For the text-containing cell, return its midpoint in [x, y] coordinate format. 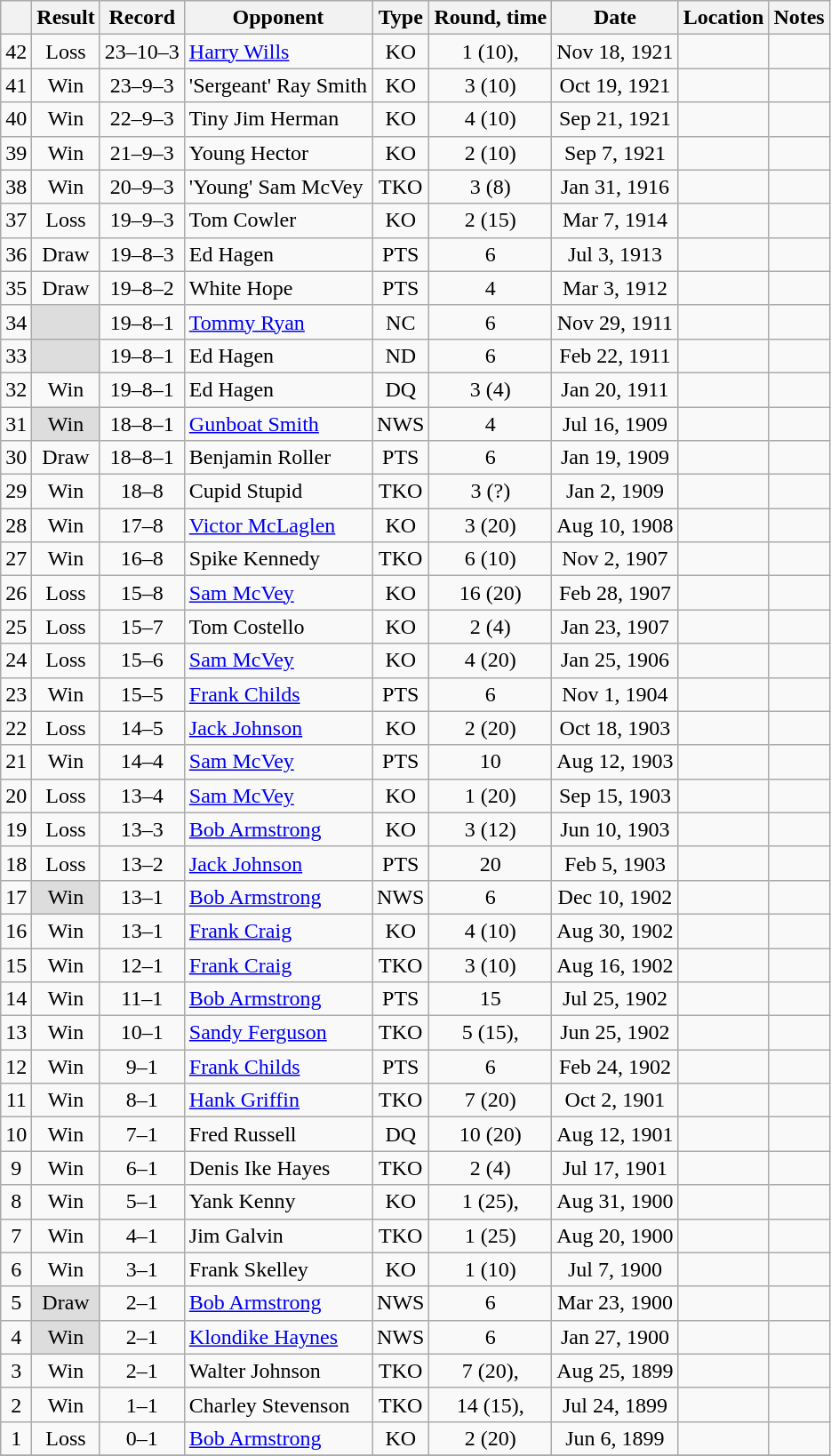
Sep 7, 1921 [615, 153]
19–9–3 [142, 220]
White Hope [277, 288]
Nov 1, 1904 [615, 694]
Jan 25, 1906 [615, 660]
9 [16, 1168]
Benjamin Roller [277, 458]
5–1 [142, 1202]
Charley Stevenson [277, 1404]
Dec 10, 1902 [615, 897]
19 [16, 829]
Jul 7, 1900 [615, 1269]
Oct 19, 1921 [615, 85]
Notes [799, 18]
Yank Kenny [277, 1202]
19–8–2 [142, 288]
4–1 [142, 1236]
25 [16, 627]
6 (10) [491, 559]
Aug 12, 1901 [615, 1134]
1 (25), [491, 1202]
34 [16, 322]
Aug 12, 1903 [615, 762]
Nov 2, 1907 [615, 559]
Aug 31, 1900 [615, 1202]
3 (4) [491, 389]
Denis Ike Hayes [277, 1168]
Result [66, 18]
24 [16, 660]
Jan 23, 1907 [615, 627]
Feb 5, 1903 [615, 863]
9–1 [142, 1067]
21–9–3 [142, 153]
28 [16, 525]
42 [16, 52]
4 (20) [491, 660]
Sandy Ferguson [277, 1033]
Tom Cowler [277, 220]
Aug 25, 1899 [615, 1371]
Fred Russell [277, 1134]
Jul 17, 1901 [615, 1168]
1 (10) [491, 1269]
15–5 [142, 694]
Opponent [277, 18]
26 [16, 593]
Feb 24, 1902 [615, 1067]
3 (20) [491, 525]
14 [16, 999]
Feb 22, 1911 [615, 356]
41 [16, 85]
15–8 [142, 593]
5 [16, 1303]
Victor McLaglen [277, 525]
3 (?) [491, 492]
13–2 [142, 863]
Sep 21, 1921 [615, 119]
Jan 20, 1911 [615, 389]
2 [16, 1404]
11–1 [142, 999]
1–1 [142, 1404]
15–6 [142, 660]
12–1 [142, 964]
Oct 18, 1903 [615, 728]
23–10–3 [142, 52]
8 [16, 1202]
Gunboat Smith [277, 424]
11 [16, 1100]
Aug 20, 1900 [615, 1236]
16 [16, 931]
31 [16, 424]
Aug 10, 1908 [615, 525]
Mar 7, 1914 [615, 220]
Aug 30, 1902 [615, 931]
10 (20) [491, 1134]
27 [16, 559]
3 (12) [491, 829]
Cupid Stupid [277, 492]
14–5 [142, 728]
Young Hector [277, 153]
16–8 [142, 559]
7–1 [142, 1134]
2 (15) [491, 220]
1 [16, 1438]
Hank Griffin [277, 1100]
Jan 31, 1916 [615, 187]
18–8 [142, 492]
13–3 [142, 829]
29 [16, 492]
Frank Skelley [277, 1269]
20–9–3 [142, 187]
15–7 [142, 627]
Jun 25, 1902 [615, 1033]
18 [16, 863]
Tom Costello [277, 627]
23 [16, 694]
13–4 [142, 796]
NC [401, 322]
Walter Johnson [277, 1371]
6–1 [142, 1168]
17 [16, 897]
Klondike Haynes [277, 1337]
14–4 [142, 762]
Round, time [491, 18]
1 (20) [491, 796]
Jul 25, 1902 [615, 999]
Tommy Ryan [277, 322]
30 [16, 458]
2 (10) [491, 153]
Jan 2, 1909 [615, 492]
33 [16, 356]
14 (15), [491, 1404]
Jan 27, 1900 [615, 1337]
19–8–3 [142, 254]
Sep 15, 1903 [615, 796]
7 (20) [491, 1100]
12 [16, 1067]
Jul 16, 1909 [615, 424]
38 [16, 187]
16 (20) [491, 593]
37 [16, 220]
Date [615, 18]
Harry Wills [277, 52]
3 (8) [491, 187]
7 [16, 1236]
22 [16, 728]
21 [16, 762]
Tiny Jim Herman [277, 119]
Feb 28, 1907 [615, 593]
Jun 6, 1899 [615, 1438]
17–8 [142, 525]
Nov 29, 1911 [615, 322]
Jul 24, 1899 [615, 1404]
10–1 [142, 1033]
Record [142, 18]
32 [16, 389]
1 (25) [491, 1236]
Aug 16, 1902 [615, 964]
Jan 19, 1909 [615, 458]
Type [401, 18]
23–9–3 [142, 85]
Spike Kennedy [277, 559]
8–1 [142, 1100]
7 (20), [491, 1371]
Mar 23, 1900 [615, 1303]
3–1 [142, 1269]
Jun 10, 1903 [615, 829]
3 [16, 1371]
Oct 2, 1901 [615, 1100]
Mar 3, 1912 [615, 288]
39 [16, 153]
Nov 18, 1921 [615, 52]
22–9–3 [142, 119]
Location [723, 18]
1 (10), [491, 52]
'Sergeant' Ray Smith [277, 85]
13 [16, 1033]
36 [16, 254]
0–1 [142, 1438]
35 [16, 288]
ND [401, 356]
'Young' Sam McVey [277, 187]
40 [16, 119]
Jim Galvin [277, 1236]
5 (15), [491, 1033]
Jul 3, 1913 [615, 254]
